Find where the given text appears and provide that cell's center as (X, Y) coordinate. 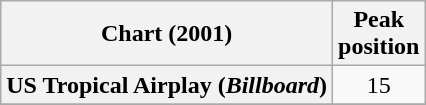
US Tropical Airplay (Billboard) (167, 85)
15 (379, 85)
Peakposition (379, 34)
Chart (2001) (167, 34)
